Provide the [x, y] coordinate of the cell's center where the given text is located.  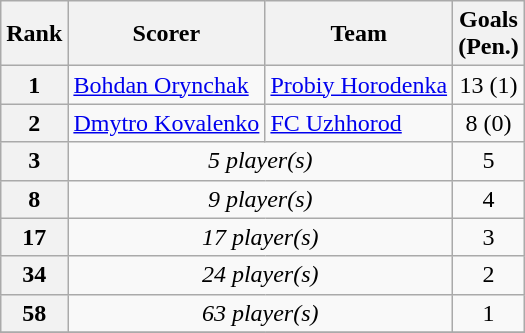
4 [489, 199]
Dmytro Kovalenko [166, 123]
Rank [34, 34]
5 player(s) [260, 161]
58 [34, 313]
34 [34, 275]
8 (0) [489, 123]
17 [34, 237]
Probiy Horodenka [359, 85]
Scorer [166, 34]
63 player(s) [260, 313]
Bohdan Orynchak [166, 85]
8 [34, 199]
Goals(Pen.) [489, 34]
13 (1) [489, 85]
5 [489, 161]
FC Uzhhorod [359, 123]
Team [359, 34]
24 player(s) [260, 275]
9 player(s) [260, 199]
17 player(s) [260, 237]
